Extract the [X, Y] coordinate from the center of the cell holding the provided text.  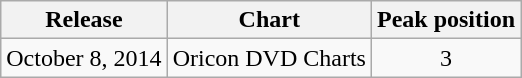
Oricon DVD Charts [269, 58]
Release [84, 20]
Peak position [446, 20]
October 8, 2014 [84, 58]
Chart [269, 20]
3 [446, 58]
